Pinpoint the cell where the given text exists, returning its (x, y) midpoint coordinate. 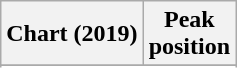
Chart (2019) (72, 34)
Peakposition (189, 34)
